Output the [X, Y] coordinate of the center of the cell containing the given text.  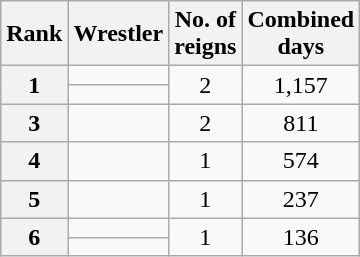
3 [34, 123]
811 [301, 123]
4 [34, 161]
136 [301, 237]
237 [301, 199]
No. ofreigns [206, 34]
5 [34, 199]
574 [301, 161]
Rank [34, 34]
6 [34, 237]
Combineddays [301, 34]
Wrestler [118, 34]
1,157 [301, 85]
